For the text-containing cell, return its midpoint in [X, Y] coordinate format. 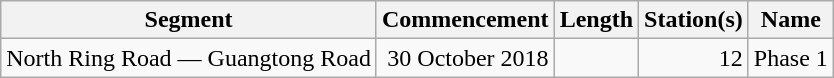
Commencement [465, 20]
North Ring Road — Guangtong Road [189, 58]
Length [596, 20]
Name [790, 20]
12 [694, 58]
30 October 2018 [465, 58]
Phase 1 [790, 58]
Station(s) [694, 20]
Segment [189, 20]
